Scan for the cell matching the given text and deliver its [X, Y] coordinate at center. 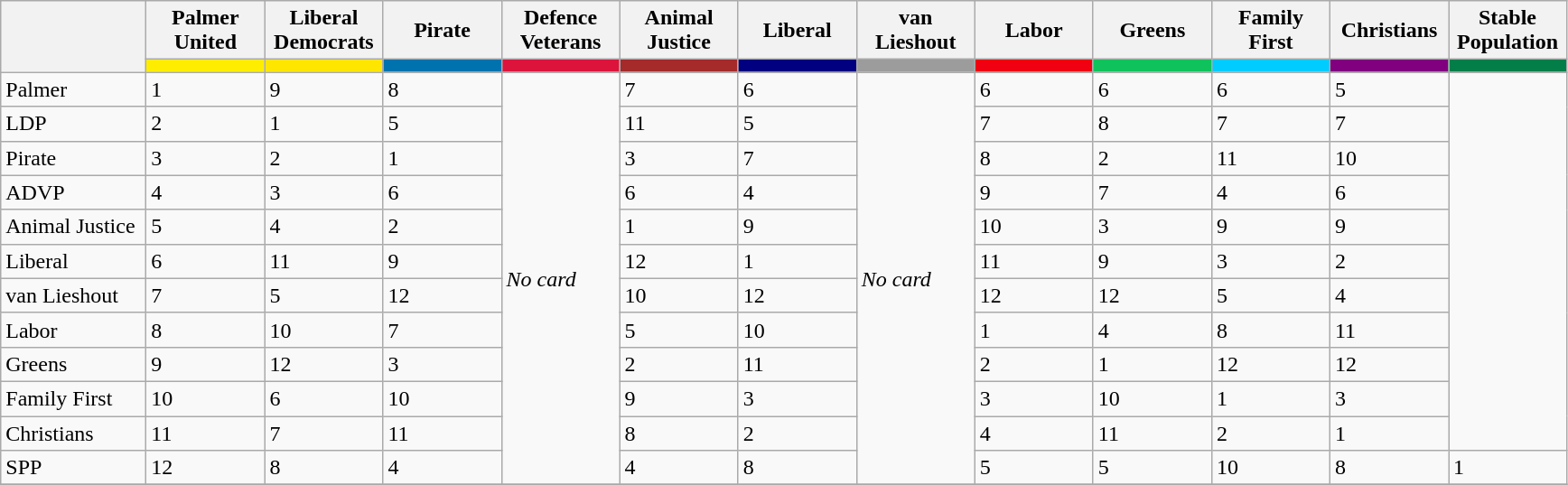
Stable Population [1508, 31]
ADVP [74, 192]
Defence Veterans [560, 31]
LDP [74, 124]
Liberal Democrats [323, 31]
SPP [74, 468]
Palmer [74, 89]
Palmer United [206, 31]
